Determine the [X, Y] coordinate at the center of the cell enclosing the given text.  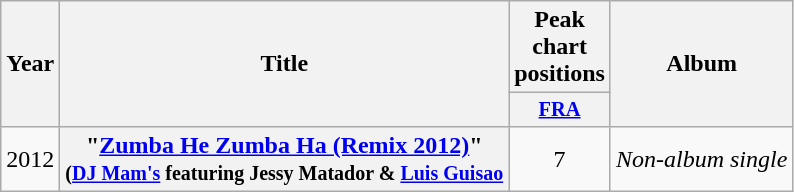
Non-album single [701, 158]
FRA [560, 110]
Album [701, 64]
Title [284, 64]
Year [30, 64]
7 [560, 158]
Peak chart positions [560, 47]
"Zumba He Zumba Ha (Remix 2012)" (DJ Mam's featuring Jessy Matador & Luis Guisao [284, 158]
2012 [30, 158]
